Capture the cell that displays the provided text and extract its (x, y) central coordinate. 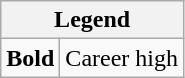
Legend (92, 20)
Career high (122, 58)
Bold (30, 58)
